Find where the given text appears and provide that cell's center as [x, y] coordinate. 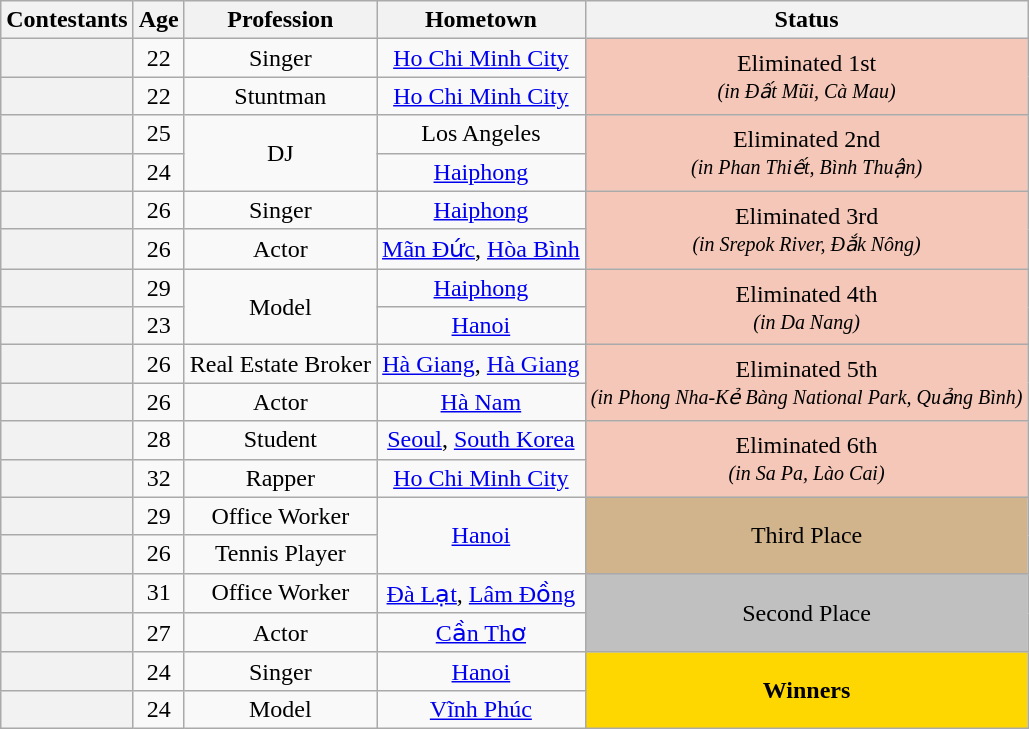
Third Place [806, 535]
Student [280, 440]
Eliminated 2nd(in Phan Thiết, Bình Thuận) [806, 153]
Hometown [482, 20]
Cần Thơ [482, 633]
Contestants [67, 20]
Rapper [280, 478]
Mãn Đức, Hòa Bình [482, 249]
Real Estate Broker [280, 364]
Winners [806, 690]
Eliminated 6th(in Sa Pa, Lào Cai) [806, 459]
Status [806, 20]
Eliminated 1st(in Đất Mũi, Cà Mau) [806, 77]
Profession [280, 20]
Vĩnh Phúc [482, 709]
Eliminated 4th(in Da Nang) [806, 307]
23 [158, 326]
28 [158, 440]
25 [158, 134]
Hà Nam [482, 402]
Seoul, South Korea [482, 440]
Age [158, 20]
Eliminated 3rd(in Srepok River, Đắk Nông) [806, 230]
Second Place [806, 612]
Tennis Player [280, 554]
Stuntman [280, 96]
31 [158, 593]
27 [158, 633]
DJ [280, 153]
Đà Lạt, Lâm Đồng [482, 593]
Hà Giang, Hà Giang [482, 364]
32 [158, 478]
Los Angeles [482, 134]
Eliminated 5th(in Phong Nha-Kẻ Bàng National Park, Quảng Bình) [806, 383]
